For the text-containing cell, return its midpoint in [x, y] coordinate format. 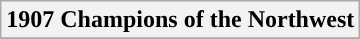
1907 Champions of the Northwest [180, 20]
